From the cell containing the given text, extract its center point as [x, y] coordinate. 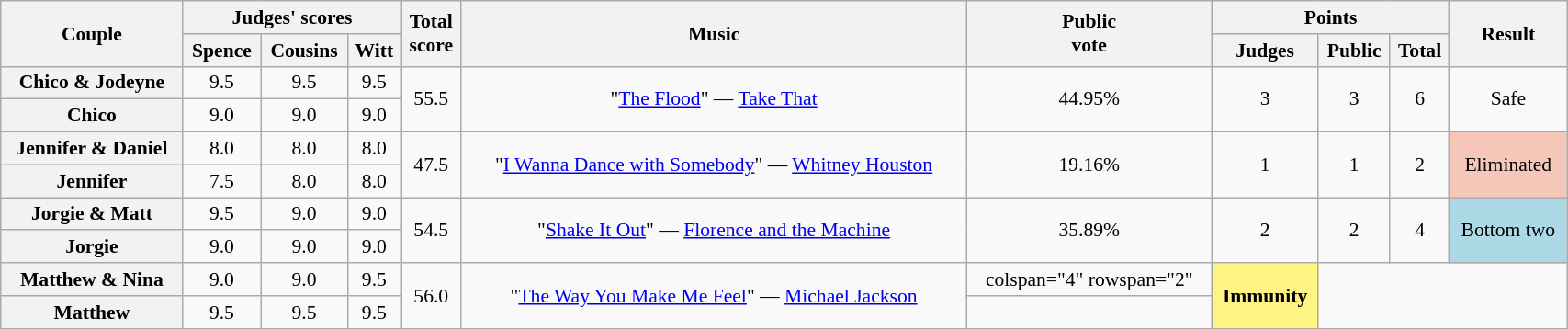
Judges [1265, 51]
Publicvote [1089, 33]
Totalscore [432, 33]
Points [1330, 17]
Judges' scores [292, 17]
Public [1354, 51]
"I Wanna Dance with Somebody" — Whitney Houston [714, 165]
Eliminated [1508, 165]
4 [1420, 230]
Witt [374, 51]
Result [1508, 33]
Immunity [1265, 296]
55.5 [432, 99]
Couple [92, 33]
Chico & Jodeyne [92, 83]
"The Way You Make Me Feel" — Michael Jackson [714, 296]
Jennifer [92, 181]
Spence [222, 51]
19.16% [1089, 165]
Jorgie & Matt [92, 214]
Jennifer & Daniel [92, 149]
7.5 [222, 181]
Chico [92, 116]
"Shake It Out" — Florence and the Machine [714, 230]
Safe [1508, 99]
6 [1420, 99]
Music [714, 33]
Bottom two [1508, 230]
Matthew & Nina [92, 279]
47.5 [432, 165]
"The Flood" — Take That [714, 99]
35.89% [1089, 230]
Total [1420, 51]
44.95% [1089, 99]
56.0 [432, 296]
54.5 [432, 230]
Matthew [92, 313]
Cousins [304, 51]
colspan="4" rowspan="2" [1089, 279]
Jorgie [92, 247]
